Extract the [X, Y] coordinate from the center of the cell holding the provided text.  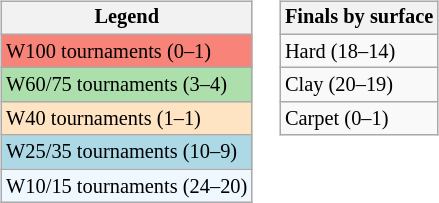
W60/75 tournaments (3–4) [126, 85]
Finals by surface [359, 18]
W25/35 tournaments (10–9) [126, 152]
W40 tournaments (1–1) [126, 119]
Clay (20–19) [359, 85]
Legend [126, 18]
Hard (18–14) [359, 51]
W100 tournaments (0–1) [126, 51]
W10/15 tournaments (24–20) [126, 186]
Carpet (0–1) [359, 119]
